Scan for the cell matching the given text and deliver its [X, Y] coordinate at center. 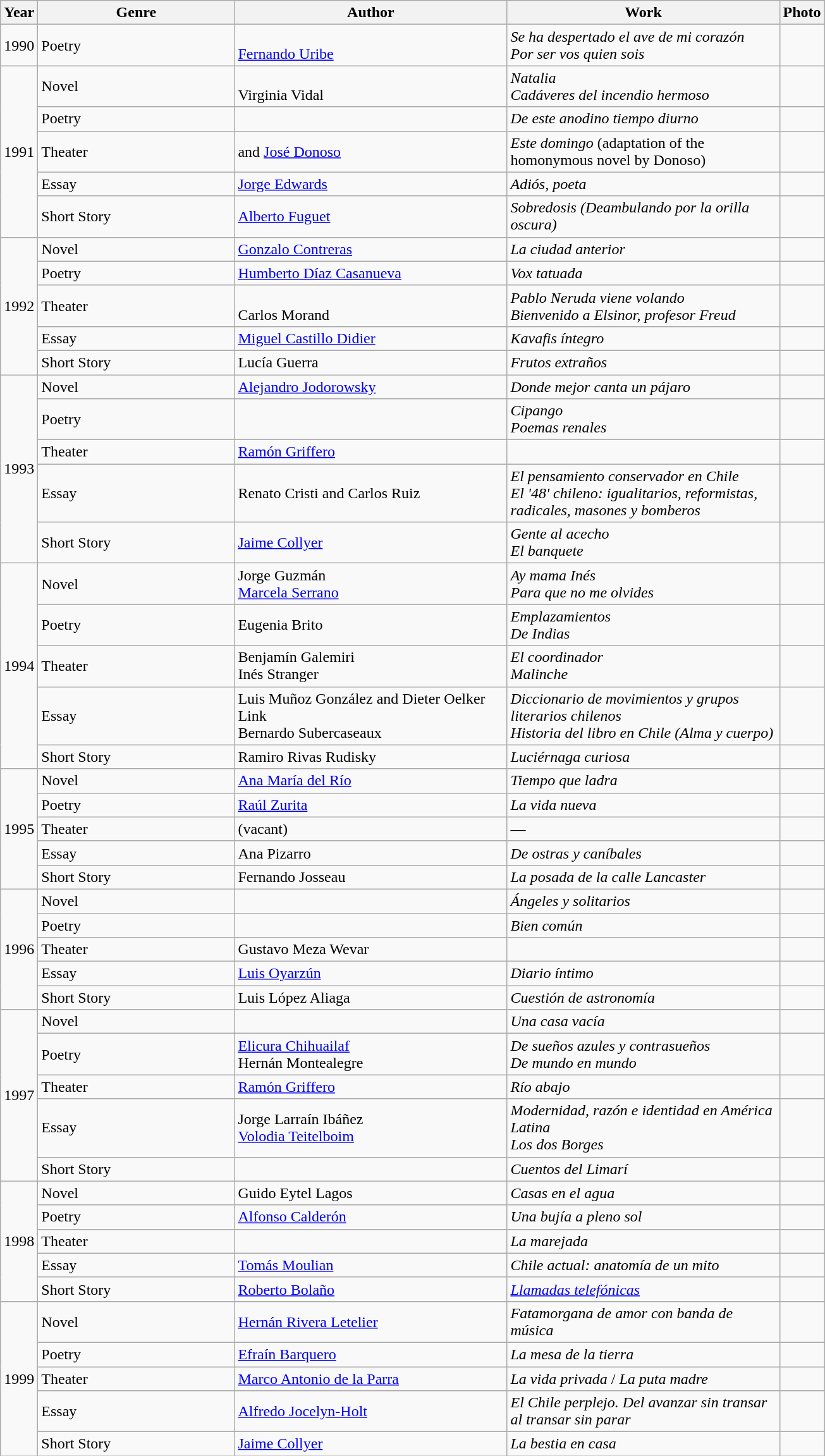
Fernando Josseau [370, 877]
1999 [19, 1378]
1995 [19, 829]
Casas en el agua [644, 1193]
Luis Muñoz González and Dieter Oelker LinkBernardo Subercaseaux [370, 716]
La vida nueva [644, 805]
Frutos extraños [644, 362]
Alfonso Calderón [370, 1217]
Se ha despertado el ave de mi corazón Por ser vos quien sois [644, 46]
Donde mejor canta un pájaro [644, 386]
El coordinadorMalinche [644, 666]
Guido Eytel Lagos [370, 1193]
Tomás Moulian [370, 1265]
Una casa vacía [644, 1022]
Alfredo Jocelyn-Holt [370, 1411]
La vida privada / La puta madre [644, 1379]
La ciudad anterior [644, 249]
Humberto Díaz Casanueva [370, 273]
EmplazamientosDe Indias [644, 625]
Luis Oyarzún [370, 974]
La posada de la calle Lancaster [644, 877]
Luis López Aliaga [370, 998]
Ana Pizarro [370, 853]
1998 [19, 1241]
Raúl Zurita [370, 805]
Tiempo que ladra [644, 781]
Kavafis íntegro [644, 338]
1997 [19, 1095]
Marco Antonio de la Parra [370, 1379]
1990 [19, 46]
De este anodino tiempo diurno [644, 119]
Ana María del Río [370, 781]
Ángeles y solitarios [644, 901]
CipangoPoemas renales [644, 420]
Adiós, poeta [644, 184]
La mesa de la tierra [644, 1354]
Río abajo [644, 1087]
Modernidad, razón e identidad en América LatinaLos dos Borges [644, 1128]
Jorge Larraín IbáñezVolodia Teitelboim [370, 1128]
Virginia Vidal [370, 86]
De sueños azules y contrasueñosDe mundo en mundo [644, 1055]
Luciérnaga curiosa [644, 757]
Vox tatuada [644, 273]
Renato Cristi and Carlos Ruiz [370, 493]
Jorge Edwards [370, 184]
Alejandro Jodorowsky [370, 386]
Sobredosis (Deambulando por la orilla oscura) [644, 216]
Llamadas telefónicas [644, 1289]
Genre [137, 13]
Work [644, 13]
Eugenia Brito [370, 625]
Author [370, 13]
Este domingo (adaptation of the homonymous novel by Donoso) [644, 152]
El pensamiento conservador en ChileEl '48' chileno: igualitarios, reformistas, radicales, masones y bomberos [644, 493]
Hernán Rivera Letelier [370, 1321]
Elicura ChihuailafHernán Montealegre [370, 1055]
Bien común [644, 925]
Chile actual: anatomía de un mito [644, 1265]
1996 [19, 949]
La marejada [644, 1241]
and José Donoso [370, 152]
Diccionario de movimientos y grupos literarios chilenosHistoria del libro en Chile (Alma y cuerpo) [644, 716]
Fatamorgana de amor con banda de música [644, 1321]
Fernando Uribe [370, 46]
Roberto Bolaño [370, 1289]
Pablo Neruda viene volandoBienvenido a Elsinor, profesor Freud [644, 306]
Cuestión de astronomía [644, 998]
NataliaCadáveres del incendio hermoso [644, 86]
Efraín Barquero [370, 1354]
(vacant) [370, 829]
Carlos Morand [370, 306]
Diario íntimo [644, 974]
Lucía Guerra [370, 362]
De ostras y caníbales [644, 853]
Alberto Fuguet [370, 216]
Cuentos del Limarí [644, 1169]
1991 [19, 152]
Una bujía a pleno sol [644, 1217]
Ramiro Rivas Rudisky [370, 757]
Jorge GuzmánMarcela Serrano [370, 584]
Photo [802, 13]
1994 [19, 666]
Ay mama InésPara que no me olvides [644, 584]
La bestia en casa [644, 1444]
El Chile perplejo. Del avanzar sin transar al transar sin parar [644, 1411]
1992 [19, 306]
Gustavo Meza Wevar [370, 950]
Benjamín GalemiriInés Stranger [370, 666]
Gente al acecho El banquete [644, 542]
Miguel Castillo Didier [370, 338]
1993 [19, 468]
— [644, 829]
Year [19, 13]
Gonzalo Contreras [370, 249]
